Determine the [X, Y] coordinate at the center of the cell enclosing the given text.  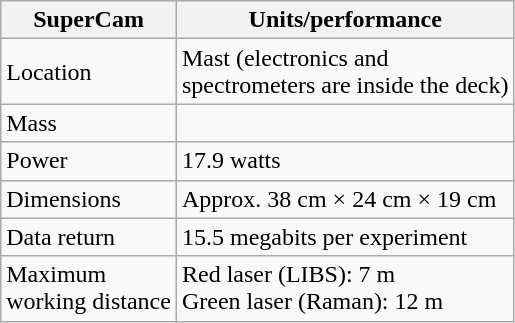
Power [89, 161]
Maximum working distance [89, 288]
Approx. 38 cm × 24 cm × 19 cm [345, 199]
Mass [89, 123]
Dimensions [89, 199]
Mast (electronics andspectrometers are inside the deck) [345, 72]
Red laser (LIBS): 7 m Green laser (Raman): 12 m [345, 288]
Location [89, 72]
Data return [89, 237]
Units/performance [345, 20]
SuperCam [89, 20]
17.9 watts [345, 161]
15.5 megabits per experiment [345, 237]
